Find where the given text appears and provide that cell's center as [x, y] coordinate. 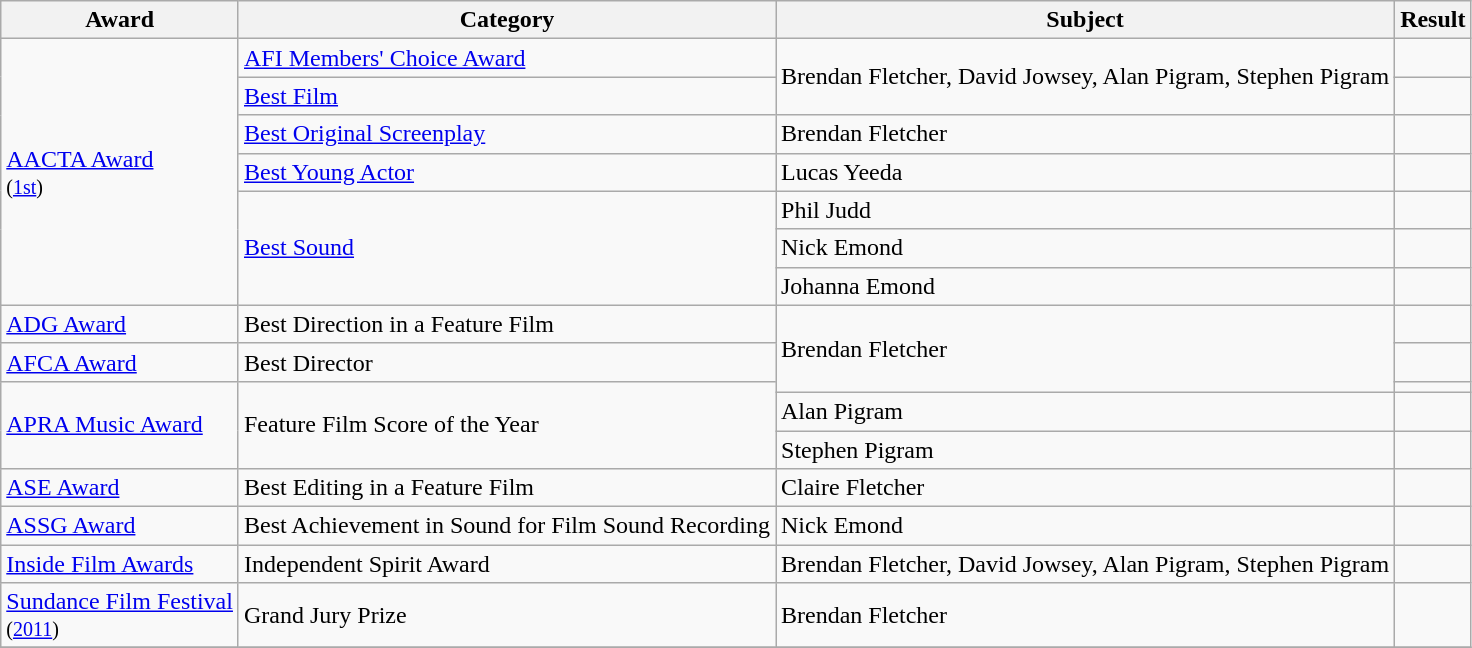
Result [1433, 20]
Subject [1086, 20]
ADG Award [120, 324]
Category [506, 20]
Phil Judd [1086, 210]
Alan Pigram [1086, 411]
AFCA Award [120, 362]
Best Original Screenplay [506, 134]
Best Director [506, 362]
Feature Film Score of the Year [506, 424]
ASSG Award [120, 526]
Independent Spirit Award [506, 564]
Award [120, 20]
Stephen Pigram [1086, 449]
APRA Music Award [120, 424]
Grand Jury Prize [506, 616]
AACTA Award(1st) [120, 172]
Best Sound [506, 248]
Lucas Yeeda [1086, 172]
Best Young Actor [506, 172]
Sundance Film Festival(2011) [120, 616]
Best Film [506, 96]
AFI Members' Choice Award [506, 58]
Best Direction in a Feature Film [506, 324]
Johanna Emond [1086, 286]
ASE Award [120, 488]
Best Editing in a Feature Film [506, 488]
Inside Film Awards [120, 564]
Best Achievement in Sound for Film Sound Recording [506, 526]
Claire Fletcher [1086, 488]
